Capture the cell that displays the provided text and extract its [X, Y] central coordinate. 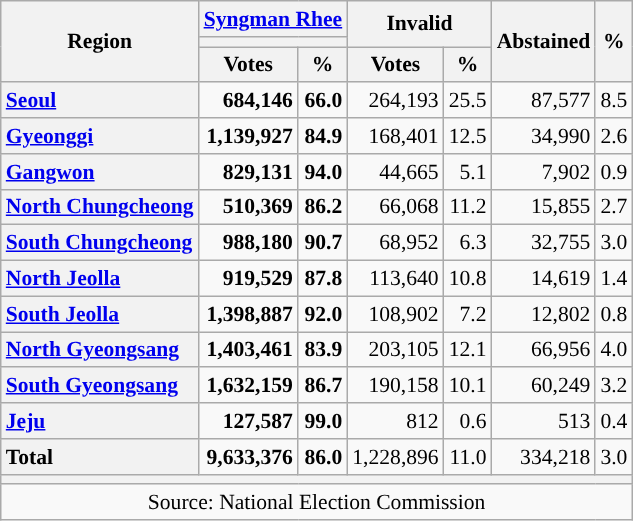
203,105 [395, 350]
North Jeolla [100, 279]
1,403,461 [248, 350]
84.9 [322, 136]
South Chungcheong [100, 243]
Jeju [100, 421]
32,755 [544, 243]
66.0 [322, 101]
87.8 [322, 279]
North Gyeongsang [100, 350]
15,855 [544, 207]
86.2 [322, 207]
87,577 [544, 101]
2.6 [614, 136]
988,180 [248, 243]
99.0 [322, 421]
12.5 [468, 136]
5.1 [468, 172]
6.3 [468, 243]
812 [395, 421]
Invalid [419, 24]
113,640 [395, 279]
83.9 [322, 350]
1.4 [614, 279]
127,587 [248, 421]
Region [100, 42]
25.5 [468, 101]
North Chungcheong [100, 207]
Gangwon [100, 172]
4.0 [614, 350]
90.7 [322, 243]
44,665 [395, 172]
86.7 [322, 386]
South Gyeongsang [100, 386]
1,139,927 [248, 136]
684,146 [248, 101]
3.2 [614, 386]
60,249 [544, 386]
264,193 [395, 101]
34,990 [544, 136]
513 [544, 421]
68,952 [395, 243]
7.2 [468, 314]
108,902 [395, 314]
Seoul [100, 101]
8.5 [614, 101]
10.8 [468, 279]
66,956 [544, 350]
0.8 [614, 314]
86.0 [322, 457]
190,158 [395, 386]
66,068 [395, 207]
94.0 [322, 172]
Total [100, 457]
334,218 [544, 457]
Source: National Election Commission [317, 503]
11.2 [468, 207]
1,398,887 [248, 314]
South Jeolla [100, 314]
92.0 [322, 314]
14,619 [544, 279]
829,131 [248, 172]
168,401 [395, 136]
10.1 [468, 386]
Abstained [544, 42]
1,632,159 [248, 386]
12,802 [544, 314]
9,633,376 [248, 457]
0.6 [468, 421]
510,369 [248, 207]
919,529 [248, 279]
0.4 [614, 421]
Syngman Rhee [274, 19]
11.0 [468, 457]
7,902 [544, 172]
12.1 [468, 350]
0.9 [614, 172]
2.7 [614, 207]
Gyeonggi [100, 136]
1,228,896 [395, 457]
